Locate the cell with the specified text and output its [x, y] center coordinate. 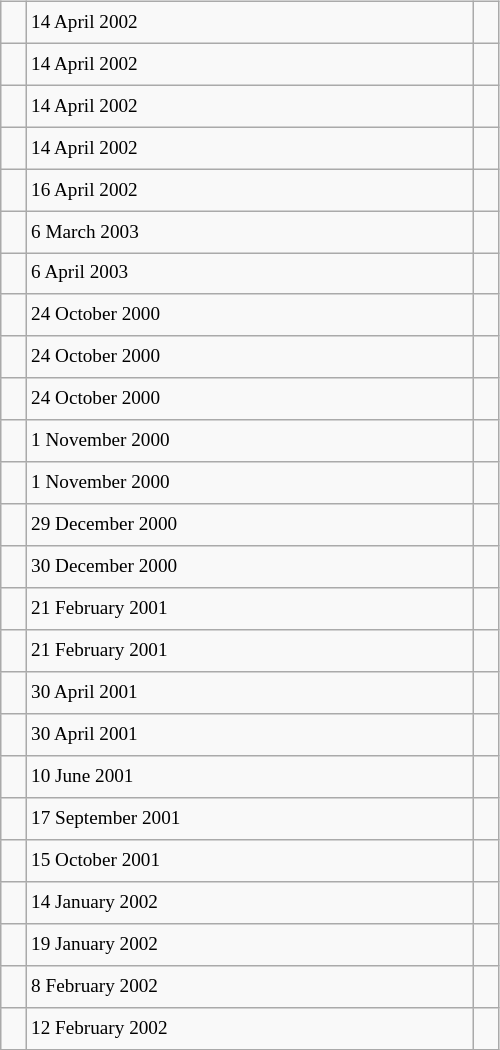
30 December 2000 [249, 567]
19 January 2002 [249, 944]
15 October 2001 [249, 861]
8 February 2002 [249, 986]
17 September 2001 [249, 819]
10 June 2001 [249, 777]
14 January 2002 [249, 902]
12 February 2002 [249, 1028]
6 April 2003 [249, 274]
29 December 2000 [249, 525]
6 March 2003 [249, 232]
16 April 2002 [249, 190]
